Scan for the cell matching the given text and deliver its (x, y) coordinate at center. 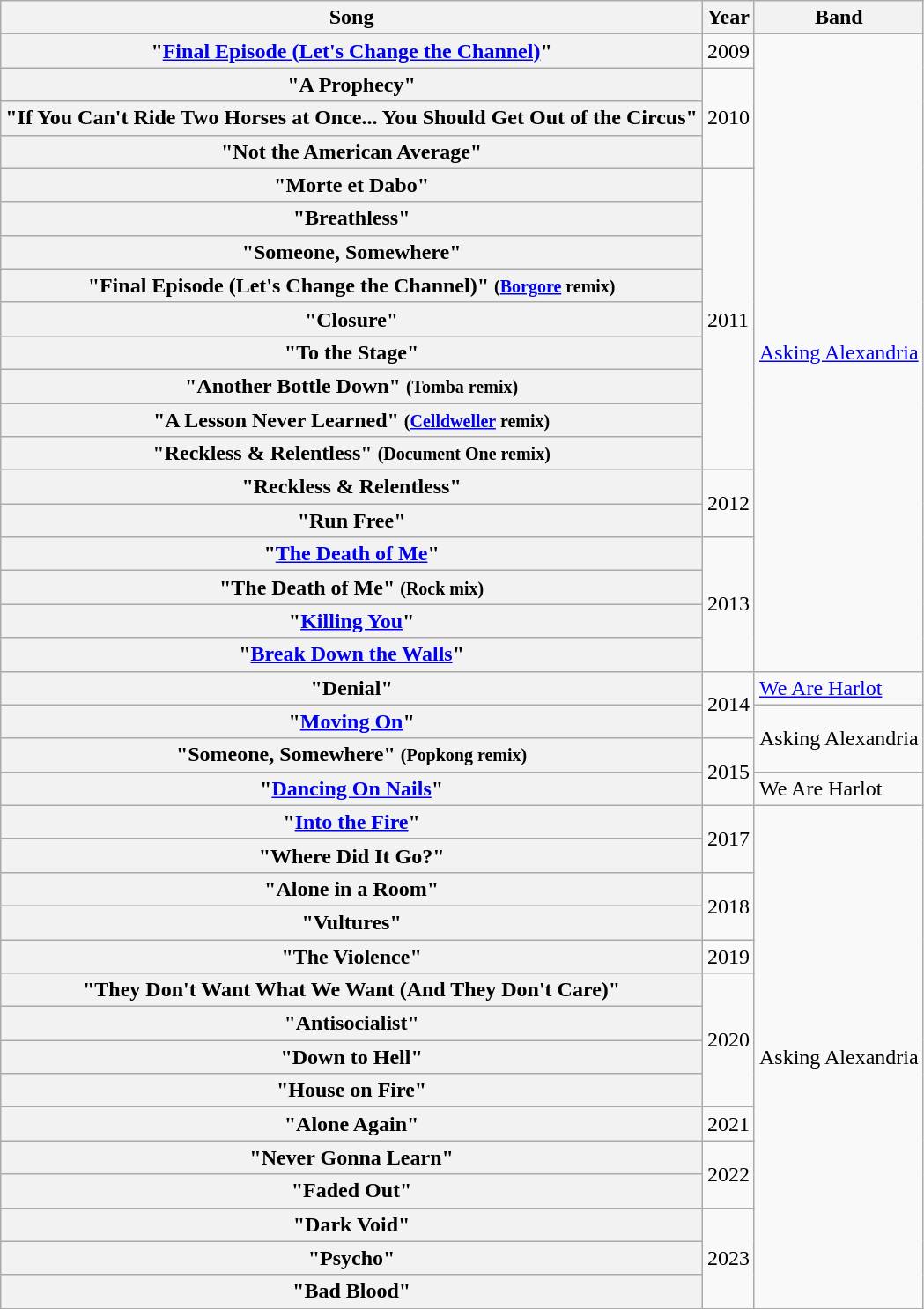
"Never Gonna Learn" (352, 1157)
"Vultures" (352, 922)
"A Lesson Never Learned" (Celldweller remix) (352, 420)
2014 (728, 705)
"Antisocialist" (352, 1024)
2020 (728, 1040)
"Break Down the Walls" (352, 654)
"To the Stage" (352, 352)
"If You Can't Ride Two Horses at Once... You Should Get Out of the Circus" (352, 118)
"Alone Again" (352, 1124)
"Reckless & Relentless" (352, 487)
Band (839, 18)
"Final Episode (Let's Change the Channel)" (352, 51)
"Down to Hell" (352, 1057)
"House on Fire" (352, 1091)
"Moving On" (352, 721)
2011 (728, 319)
"Bad Blood" (352, 1291)
"Dancing On Nails" (352, 788)
2013 (728, 604)
"The Death of Me" (352, 554)
"Dark Void" (352, 1224)
"Alone in a Room" (352, 889)
"Psycho" (352, 1258)
"Final Episode (Let's Change the Channel)" (Borgore remix) (352, 285)
2017 (728, 839)
"Into the Fire" (352, 822)
"Breathless" (352, 218)
2022 (728, 1174)
"The Death of Me" (Rock mix) (352, 588)
"Faded Out" (352, 1191)
"Another Bottle Down" (Tomba remix) (352, 386)
2021 (728, 1124)
"They Don't Want What We Want (And They Don't Care)" (352, 990)
"Killing You" (352, 621)
"Not the American Average" (352, 152)
2023 (728, 1258)
"Closure" (352, 319)
"Reckless & Relentless" (Document One remix) (352, 454)
2009 (728, 51)
Song (352, 18)
2015 (728, 772)
"Denial" (352, 688)
Year (728, 18)
"Where Did It Go?" (352, 855)
2018 (728, 906)
2019 (728, 956)
"Morte et Dabo" (352, 185)
"Run Free" (352, 521)
"A Prophecy" (352, 85)
"Someone, Somewhere" (Popkong remix) (352, 755)
2012 (728, 504)
"Someone, Somewhere" (352, 252)
2010 (728, 118)
"The Violence" (352, 956)
